Return (X, Y) of the center of cell containing provided text 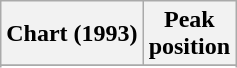
Peakposition (189, 34)
Chart (1993) (72, 34)
